Identify which cell holds the provided text, then report its (x, y) central coordinate. 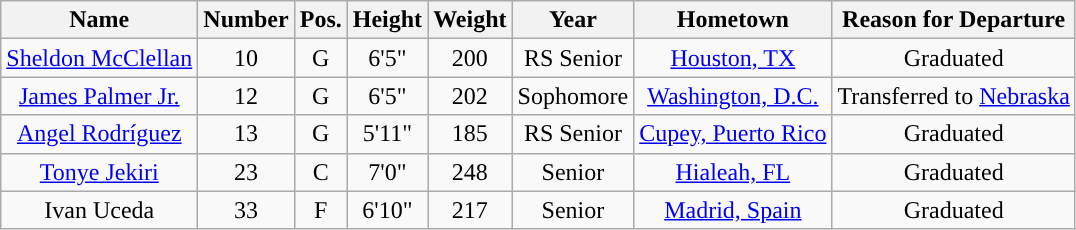
Sophomore (573, 96)
6'10" (387, 210)
James Palmer Jr. (100, 96)
248 (470, 172)
13 (246, 134)
185 (470, 134)
Transferred to Nebraska (954, 96)
Pos. (320, 20)
Number (246, 20)
200 (470, 58)
Height (387, 20)
Angel Rodríguez (100, 134)
Weight (470, 20)
Cupey, Puerto Rico (733, 134)
Sheldon McClellan (100, 58)
C (320, 172)
Hometown (733, 20)
Reason for Departure (954, 20)
33 (246, 210)
Washington, D.C. (733, 96)
Houston, TX (733, 58)
10 (246, 58)
Ivan Uceda (100, 210)
Hialeah, FL (733, 172)
Madrid, Spain (733, 210)
23 (246, 172)
5'11" (387, 134)
Year (573, 20)
12 (246, 96)
7'0" (387, 172)
217 (470, 210)
Tonye Jekiri (100, 172)
202 (470, 96)
F (320, 210)
Name (100, 20)
